Provide the (X, Y) coordinate of the cell's center where the given text is located.  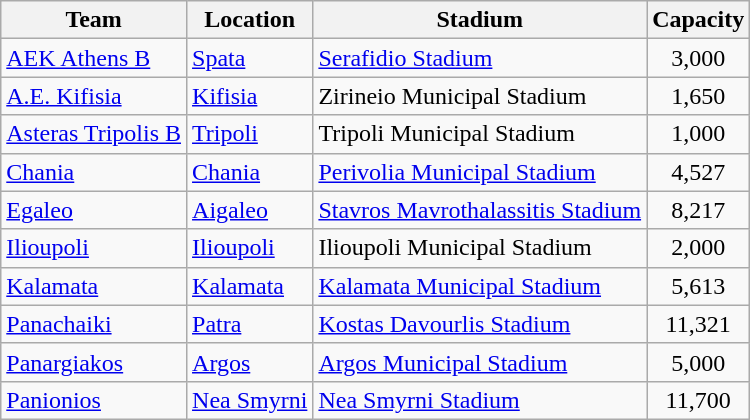
Ilioupoli Municipal Stadium (480, 248)
Tripoli (250, 134)
Stavros Mavrothalassitis Stadium (480, 210)
Aigaleo (250, 210)
Stadium (480, 20)
4,527 (698, 172)
Nea Smyrni (250, 400)
Asteras Tripolis B (94, 134)
Kifisia (250, 96)
5,613 (698, 286)
Nea Smyrni Stadium (480, 400)
Patra (250, 324)
Argos (250, 362)
Team (94, 20)
Kalamata Municipal Stadium (480, 286)
Perivolia Municipal Stadium (480, 172)
Kostas Davourlis Stadium (480, 324)
Serafidio Stadium (480, 58)
Spata (250, 58)
AEK Athens Β (94, 58)
Egaleo (94, 210)
A.E. Kifisia (94, 96)
Panionios (94, 400)
1,000 (698, 134)
5,000 (698, 362)
Location (250, 20)
11,321 (698, 324)
Panachaiki (94, 324)
1,650 (698, 96)
Tripoli Municipal Stadium (480, 134)
3,000 (698, 58)
11,700 (698, 400)
Argos Municipal Stadium (480, 362)
Zirineio Municipal Stadium (480, 96)
Panargiakos (94, 362)
2,000 (698, 248)
8,217 (698, 210)
Capacity (698, 20)
